Return the (X, Y) coordinate for the center point of the cell that contains the specified text.  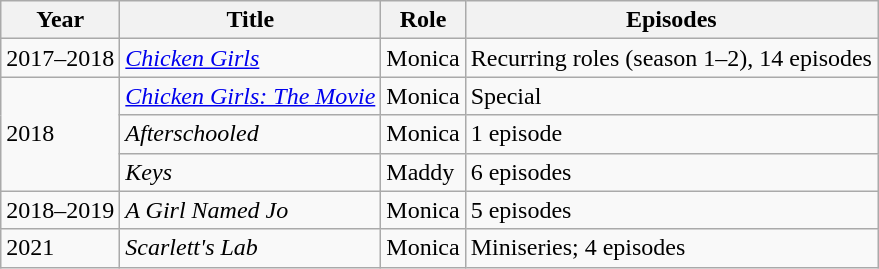
Chicken Girls (250, 58)
Year (60, 20)
2018–2019 (60, 210)
5 episodes (671, 210)
2021 (60, 248)
6 episodes (671, 172)
Chicken Girls: The Movie (250, 96)
1 episode (671, 134)
Afterschooled (250, 134)
Miniseries; 4 episodes (671, 248)
Maddy (423, 172)
Keys (250, 172)
Title (250, 20)
2018 (60, 134)
A Girl Named Jo (250, 210)
Recurring roles (season 1–2), 14 episodes (671, 58)
Scarlett's Lab (250, 248)
Special (671, 96)
Episodes (671, 20)
Role (423, 20)
2017–2018 (60, 58)
